Find where the given text appears and provide that cell's center as [X, Y] coordinate. 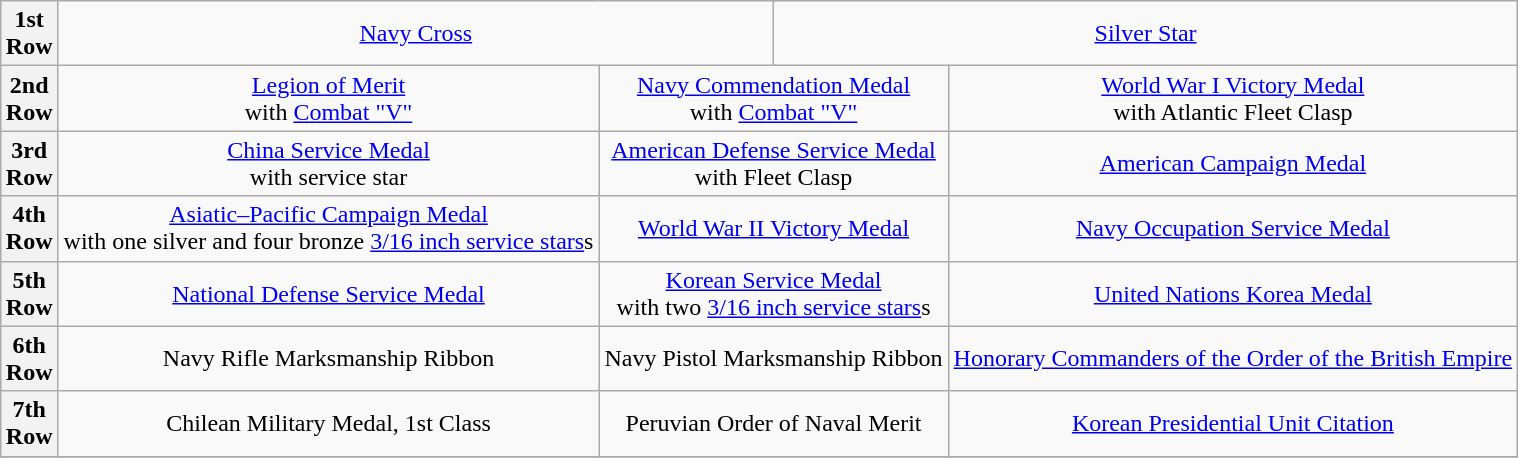
Peruvian Order of Naval Merit [774, 424]
Chilean Military Medal, 1st Class [328, 424]
Navy Cross [416, 34]
Legion of Merit with Combat "V" [328, 98]
World War II Victory Medal [774, 228]
Navy Rifle Marksmanship Ribbon [328, 358]
1st Row [29, 34]
Honorary Commanders of the Order of the British Empire [1233, 358]
Navy Pistol Marksmanship Ribbon [774, 358]
Korean Service Medal with two 3/16 inch service starss [774, 294]
World War I Victory Medal with Atlantic Fleet Clasp [1233, 98]
Korean Presidential Unit Citation [1233, 424]
6th Row [29, 358]
American Campaign Medal [1233, 164]
United Nations Korea Medal [1233, 294]
Navy Occupation Service Medal [1233, 228]
3rd Row [29, 164]
4th Row [29, 228]
Asiatic–Pacific Campaign Medal with one silver and four bronze 3/16 inch service starss [328, 228]
China Service Medal with service star [328, 164]
American Defense Service Medal with Fleet Clasp [774, 164]
7th Row [29, 424]
2nd Row [29, 98]
Silver Star [1146, 34]
5th Row [29, 294]
National Defense Service Medal [328, 294]
Navy Commendation Medal with Combat "V" [774, 98]
